Provide the [X, Y] coordinate of the cell's center where the given text is located.  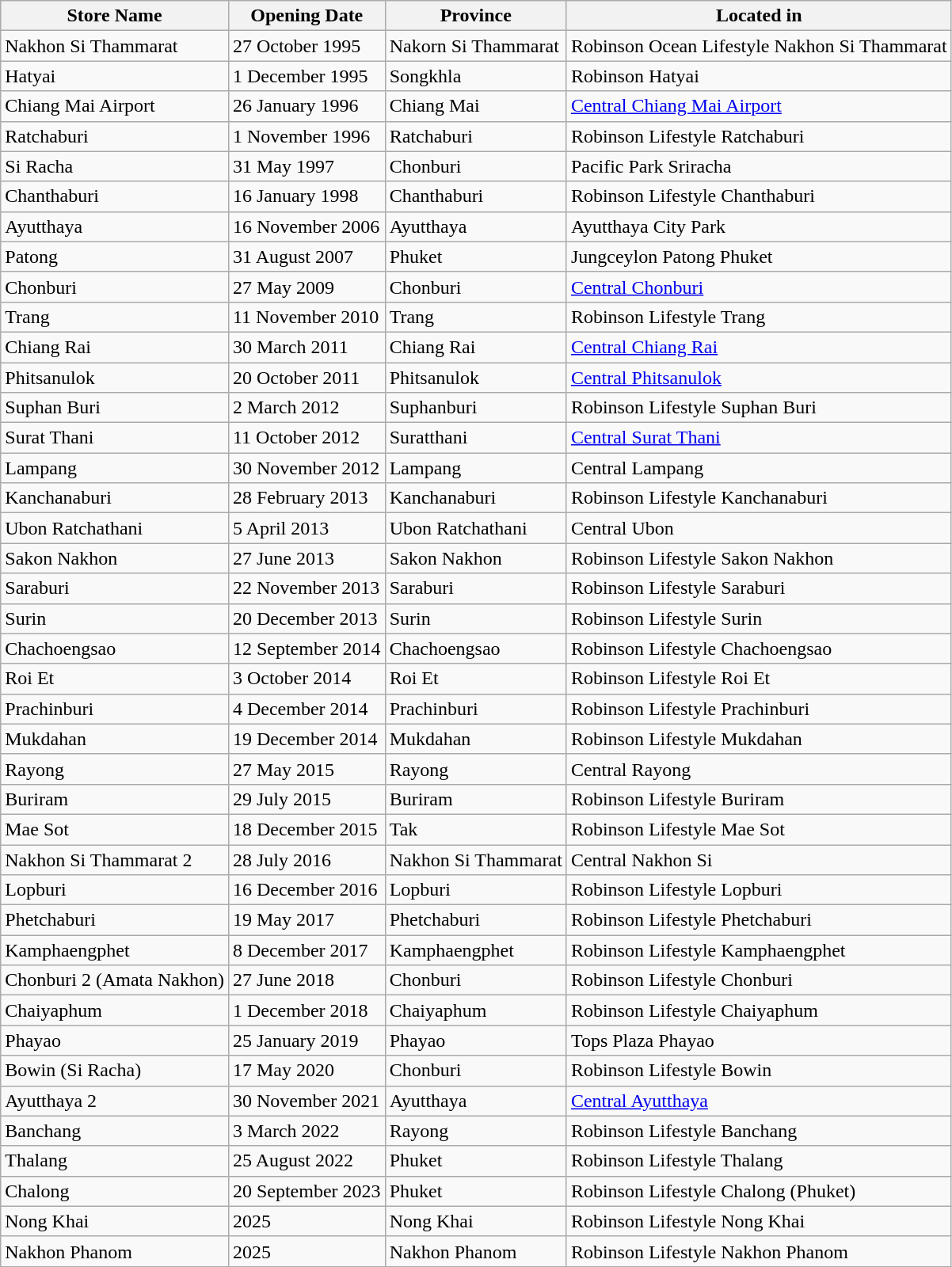
Mae Sot [115, 829]
16 January 1998 [307, 196]
Central Chiang Rai [759, 347]
1 November 1996 [307, 136]
Opening Date [307, 16]
5 April 2013 [307, 528]
Robinson Lifestyle Kamphaengphet [759, 950]
18 December 2015 [307, 829]
Robinson Lifestyle Kanchanaburi [759, 498]
29 July 2015 [307, 799]
27 May 2015 [307, 769]
Chiang Mai Airport [115, 106]
Robinson Lifestyle Banchang [759, 1131]
Central Ayutthaya [759, 1101]
27 June 2018 [307, 980]
17 May 2020 [307, 1071]
Located in [759, 16]
Chiang Mai [475, 106]
Robinson Lifestyle Chachoengsao [759, 649]
Suratthani [475, 438]
Nakorn Si Thammarat [475, 46]
31 August 2007 [307, 257]
Suphan Buri [115, 408]
Robinson Lifestyle Lopburi [759, 890]
11 October 2012 [307, 438]
30 November 2012 [307, 468]
Robinson Hatyai [759, 76]
1 December 2018 [307, 1010]
Surat Thani [115, 438]
26 January 1996 [307, 106]
16 November 2006 [307, 226]
Robinson Lifestyle Bowin [759, 1071]
31 May 1997 [307, 166]
Si Racha [115, 166]
Central Chonburi [759, 287]
8 December 2017 [307, 950]
16 December 2016 [307, 890]
Robinson Lifestyle Nakhon Phanom [759, 1251]
Thalang [115, 1161]
Central Ubon [759, 528]
30 March 2011 [307, 347]
20 December 2013 [307, 618]
Robinson Lifestyle Chonburi [759, 980]
Ayutthaya City Park [759, 226]
Songkhla [475, 76]
2 March 2012 [307, 408]
Robinson Lifestyle Surin [759, 618]
Ayutthaya 2 [115, 1101]
Robinson Lifestyle Nong Khai [759, 1221]
27 June 2013 [307, 558]
Province [475, 16]
Central Nakhon Si [759, 859]
30 November 2021 [307, 1101]
27 May 2009 [307, 287]
4 December 2014 [307, 709]
3 October 2014 [307, 679]
Robinson Lifestyle Chanthaburi [759, 196]
28 February 2013 [307, 498]
Robinson Lifestyle Mukdahan [759, 739]
Robinson Lifestyle Mae Sot [759, 829]
Robinson Ocean Lifestyle Nakhon Si Thammarat [759, 46]
20 October 2011 [307, 378]
28 July 2016 [307, 859]
Patong [115, 257]
27 October 1995 [307, 46]
3 March 2022 [307, 1131]
Robinson Lifestyle Phetchaburi [759, 920]
Suphanburi [475, 408]
Central Phitsanulok [759, 378]
Robinson Lifestyle Saraburi [759, 588]
Jungceylon Patong Phuket [759, 257]
Robinson Lifestyle Buriram [759, 799]
19 May 2017 [307, 920]
Chonburi 2 (Amata Nakhon) [115, 980]
11 November 2010 [307, 317]
Robinson Lifestyle Chalong (Phuket) [759, 1191]
25 August 2022 [307, 1161]
Robinson Lifestyle Ratchaburi [759, 136]
Nakhon Si Thammarat 2 [115, 859]
22 November 2013 [307, 588]
Robinson Lifestyle Chaiyaphum [759, 1010]
Banchang [115, 1131]
19 December 2014 [307, 739]
Robinson Lifestyle Sakon Nakhon [759, 558]
Store Name [115, 16]
1 December 1995 [307, 76]
Central Chiang Mai Airport [759, 106]
Pacific Park Sriracha [759, 166]
Central Lampang [759, 468]
Tak [475, 829]
Hatyai [115, 76]
Bowin (Si Racha) [115, 1071]
25 January 2019 [307, 1041]
Central Surat Thani [759, 438]
12 September 2014 [307, 649]
Chalong [115, 1191]
Robinson Lifestyle Prachinburi [759, 709]
Robinson Lifestyle Trang [759, 317]
Robinson Lifestyle Roi Et [759, 679]
Central Rayong [759, 769]
Robinson Lifestyle Suphan Buri [759, 408]
20 September 2023 [307, 1191]
Robinson Lifestyle Thalang [759, 1161]
Tops Plaza Phayao [759, 1041]
